From the cell containing the given text, extract its center point as (x, y) coordinate. 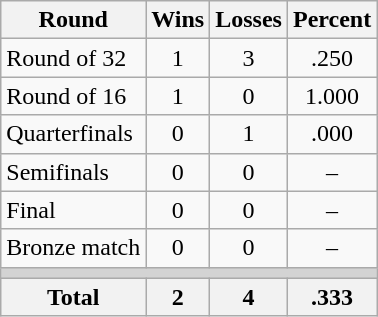
1.000 (332, 96)
.250 (332, 58)
Quarterfinals (74, 134)
Round of 16 (74, 96)
Final (74, 210)
Round (74, 20)
Total (74, 297)
3 (249, 58)
.333 (332, 297)
Semifinals (74, 172)
Losses (249, 20)
Percent (332, 20)
.000 (332, 134)
Round of 32 (74, 58)
Wins (178, 20)
2 (178, 297)
Bronze match (74, 248)
4 (249, 297)
